Locate the cell with the specified text and output its [x, y] center coordinate. 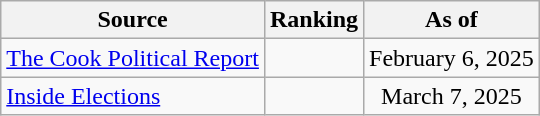
Source [133, 20]
March 7, 2025 [452, 96]
February 6, 2025 [452, 58]
Inside Elections [133, 96]
As of [452, 20]
The Cook Political Report [133, 58]
Ranking [314, 20]
